For the text-containing cell, return its midpoint in [x, y] coordinate format. 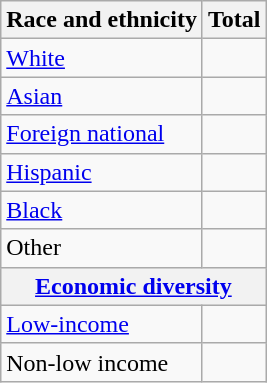
Other [102, 248]
Low-income [102, 324]
Total [234, 20]
White [102, 58]
Economic diversity [134, 286]
Foreign national [102, 134]
Non-low income [102, 362]
Race and ethnicity [102, 20]
Black [102, 210]
Asian [102, 96]
Hispanic [102, 172]
